Extract the [x, y] coordinate from the center of the cell holding the provided text.  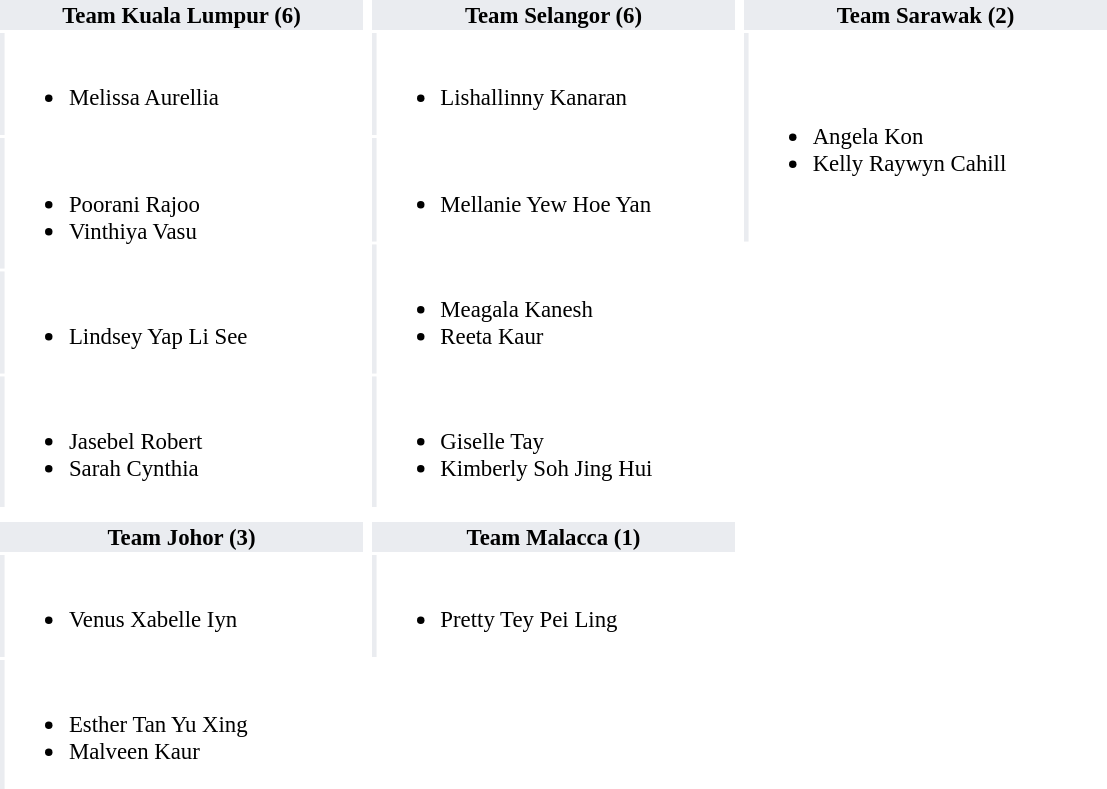
Team Johor (3) [182, 536]
Meagala KaneshReeta Kaur [557, 309]
Pretty Tey Pei Ling [557, 606]
Jasebel RobertSarah Cynthia [185, 442]
Mellanie Yew Hoe Yan [557, 190]
Melissa Aurellia [185, 84]
Team Malacca (1) [554, 536]
Poorani RajooVinthiya Vasu [185, 204]
Angela KonKelly Raywyn Cahill [929, 137]
Giselle TayKimberly Soh Jing Hui [557, 442]
Lishallinny Kanaran [557, 84]
Team Sarawak (2) [926, 15]
Team Kuala Lumpur (6) [182, 15]
Team Selangor (6) [554, 15]
Venus Xabelle Iyn [185, 606]
Lindsey Yap Li See [185, 322]
